Output the [x, y] coordinate of the center of the cell containing the given text.  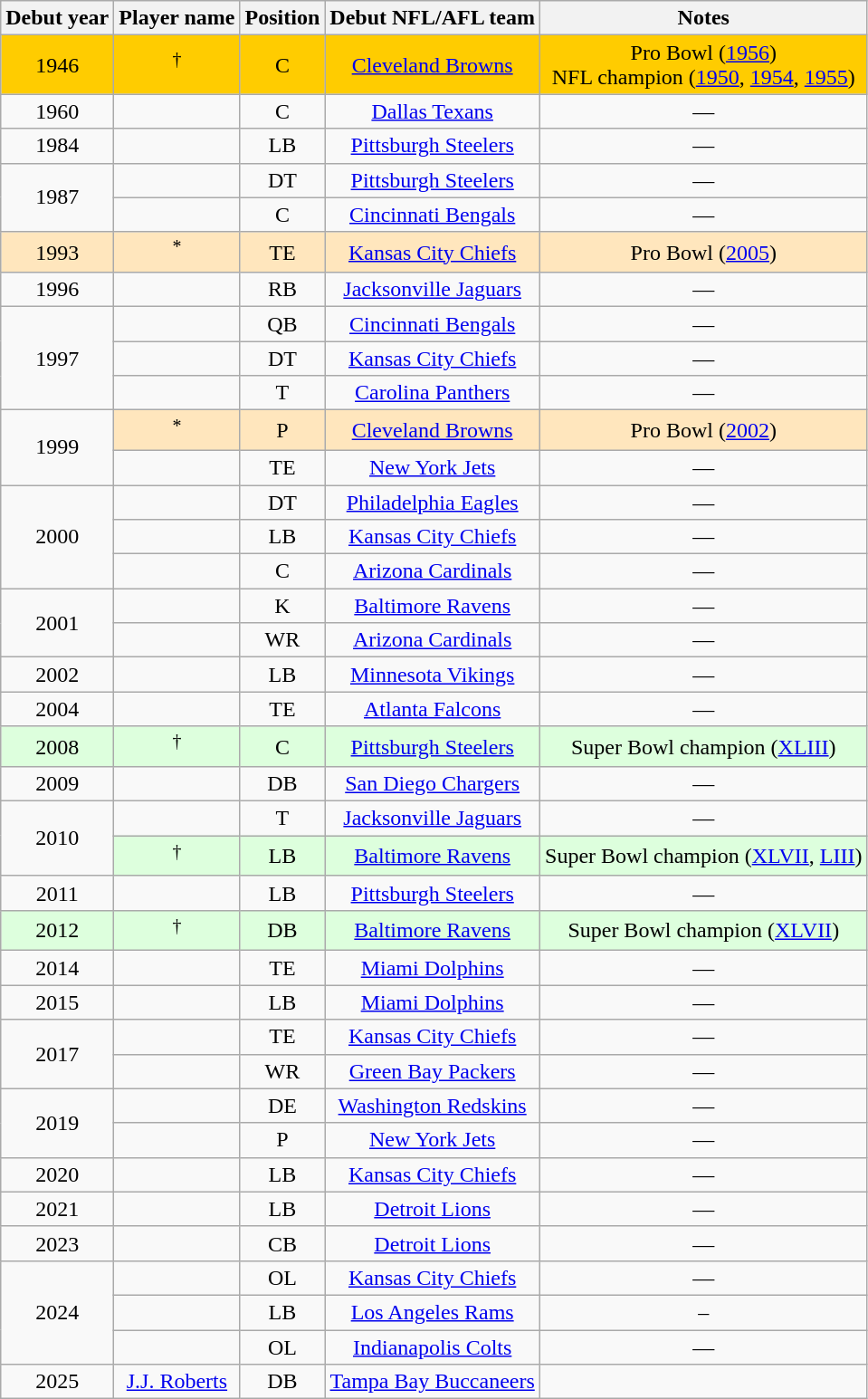
1984 [58, 146]
Atlanta Falcons [433, 709]
2001 [58, 623]
Pro Bowl (2005) [704, 252]
– [704, 1312]
QB [282, 324]
Indianapolis Colts [433, 1347]
Debut year [58, 18]
2002 [58, 675]
Carolina Panthers [433, 393]
2023 [58, 1243]
DE [282, 1106]
1997 [58, 359]
Player name [177, 18]
RB [282, 290]
1960 [58, 111]
1987 [58, 197]
2004 [58, 709]
2008 [58, 746]
2014 [58, 968]
2012 [58, 931]
2019 [58, 1123]
Philadelphia Eagles [433, 503]
Tampa Bay Buccaneers [433, 1382]
2024 [58, 1312]
2011 [58, 893]
2015 [58, 1002]
CB [282, 1243]
Los Angeles Rams [433, 1312]
2020 [58, 1174]
2017 [58, 1054]
Pro Bowl (2002) [704, 431]
Super Bowl champion (XLIII) [704, 746]
Position [282, 18]
1999 [58, 447]
Washington Redskins [433, 1106]
Super Bowl champion (XLVII) [704, 931]
Dallas Texans [433, 111]
Green Bay Packers [433, 1071]
1946 [58, 65]
K [282, 606]
2009 [58, 784]
2025 [58, 1382]
Minnesota Vikings [433, 675]
San Diego Chargers [433, 784]
2000 [58, 537]
Pro Bowl (1956) NFL champion (1950, 1954, 1955) [704, 65]
J.J. Roberts [177, 1382]
Debut NFL/AFL team [433, 18]
Notes [704, 18]
1996 [58, 290]
2021 [58, 1209]
2010 [58, 838]
Super Bowl champion (XLVII, LIII) [704, 857]
1993 [58, 252]
